Return the (X, Y) coordinate for the center point of the cell that contains the specified text.  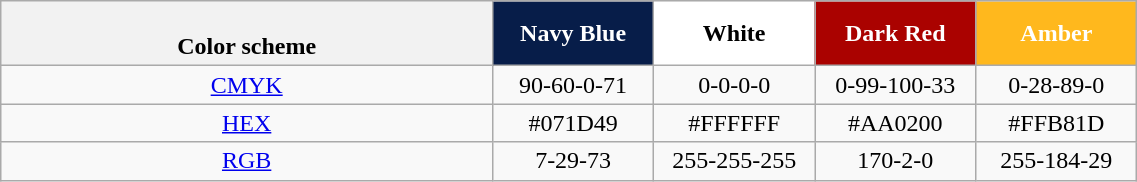
CMYK (247, 85)
Dark Red (896, 34)
RGB (247, 161)
#FFB81D (1056, 123)
#FFFFFF (734, 123)
Amber (1056, 34)
#AA0200 (896, 123)
255-184-29 (1056, 161)
White (734, 34)
HEX (247, 123)
7-29-73 (574, 161)
#071D49 (574, 123)
255-255-255 (734, 161)
0-99-100-33 (896, 85)
170-2-0 (896, 161)
Navy Blue (574, 34)
90-60-0-71 (574, 85)
Color scheme (247, 34)
0-28-89-0 (1056, 85)
0-0-0-0 (734, 85)
